Provide the (X, Y) coordinate of the cell's center where the given text is located.  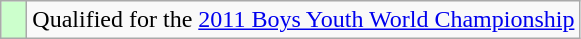
Qualified for the 2011 Boys Youth World Championship (304, 20)
